Return the (x, y) coordinate for the center point of the cell that contains the specified text.  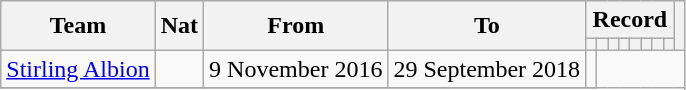
To (487, 26)
Record (630, 20)
9 November 2016 (296, 69)
Stirling Albion (78, 69)
Nat (179, 26)
Team (78, 26)
From (296, 26)
29 September 2018 (487, 69)
